Output the (X, Y) coordinate of the center of the cell containing the given text.  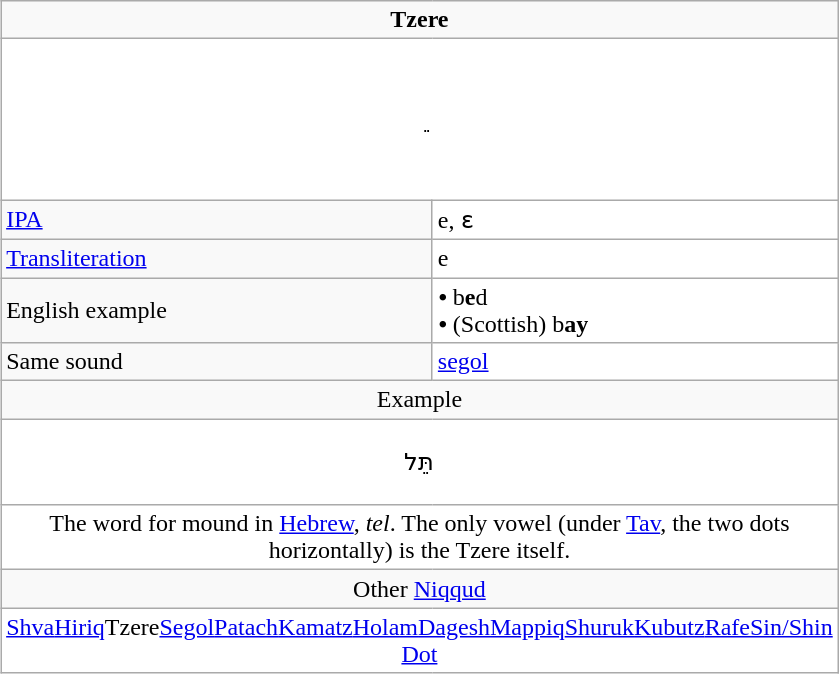
⦁ bed⦁ (Scottish) bay (635, 310)
תֵּל (420, 462)
e (635, 258)
Tzere (420, 20)
Same sound (217, 362)
segol (635, 362)
English example (217, 310)
ֵ (420, 120)
Example (420, 400)
e, ɛ (635, 220)
Transliteration (217, 258)
Other Niqqud (420, 589)
IPA (217, 220)
The word for mound in Hebrew, tel. The only vowel (under Tav, the two dots horizontally) is the Tzere itself. (420, 538)
ShvaHiriqTzereSegolPatachKamatzHolamDageshMappiqShurukKubutzRafeSin/Shin Dot (420, 640)
